Find where the given text appears and provide that cell's center as [X, Y] coordinate. 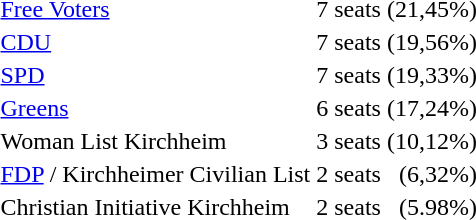
3 seats [349, 141]
6 seats [349, 108]
2 seats [349, 174]
